From the cell containing the given text, extract its center point as (x, y) coordinate. 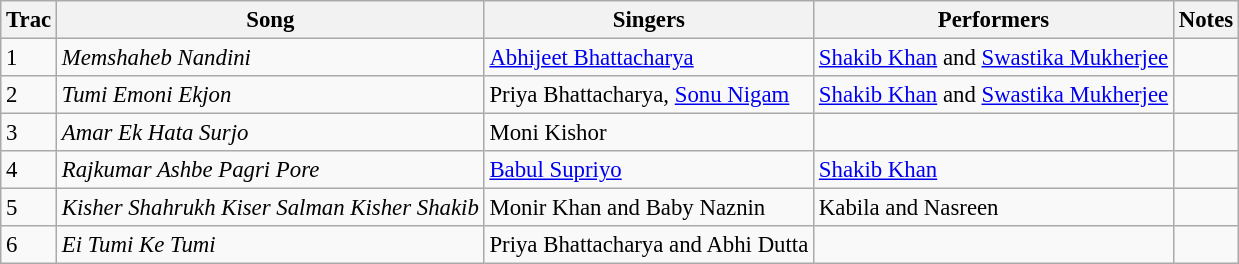
Notes (1206, 20)
Monir Khan and Baby Naznin (648, 208)
Abhijeet Bhattacharya (648, 58)
Priya Bhattacharya, Sonu Nigam (648, 95)
Babul Supriyo (648, 170)
Rajkumar Ashbe Pagri Pore (270, 170)
Performers (994, 20)
Singers (648, 20)
Priya Bhattacharya and Abhi Dutta (648, 245)
Amar Ek Hata Surjo (270, 133)
Song (270, 20)
6 (29, 245)
1 (29, 58)
Kisher Shahrukh Kiser Salman Kisher Shakib (270, 208)
5 (29, 208)
Kabila and Nasreen (994, 208)
Moni Kishor (648, 133)
2 (29, 95)
3 (29, 133)
Tumi Emoni Ekjon (270, 95)
Trac (29, 20)
Ei Tumi Ke Tumi (270, 245)
Shakib Khan (994, 170)
Memshaheb Nandini (270, 58)
4 (29, 170)
